Provide the [x, y] coordinate of the cell's center where the given text is located.  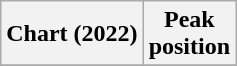
Peakposition [189, 34]
Chart (2022) [72, 34]
